Locate the cell with the specified text and output its (x, y) center coordinate. 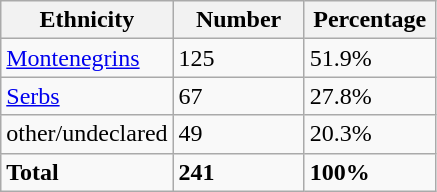
67 (238, 96)
20.3% (370, 134)
Serbs (87, 96)
Total (87, 172)
27.8% (370, 96)
100% (370, 172)
Percentage (370, 20)
51.9% (370, 58)
other/undeclared (87, 134)
125 (238, 58)
Montenegrins (87, 58)
241 (238, 172)
Number (238, 20)
49 (238, 134)
Ethnicity (87, 20)
